Extract the [X, Y] coordinate from the center of the cell holding the provided text.  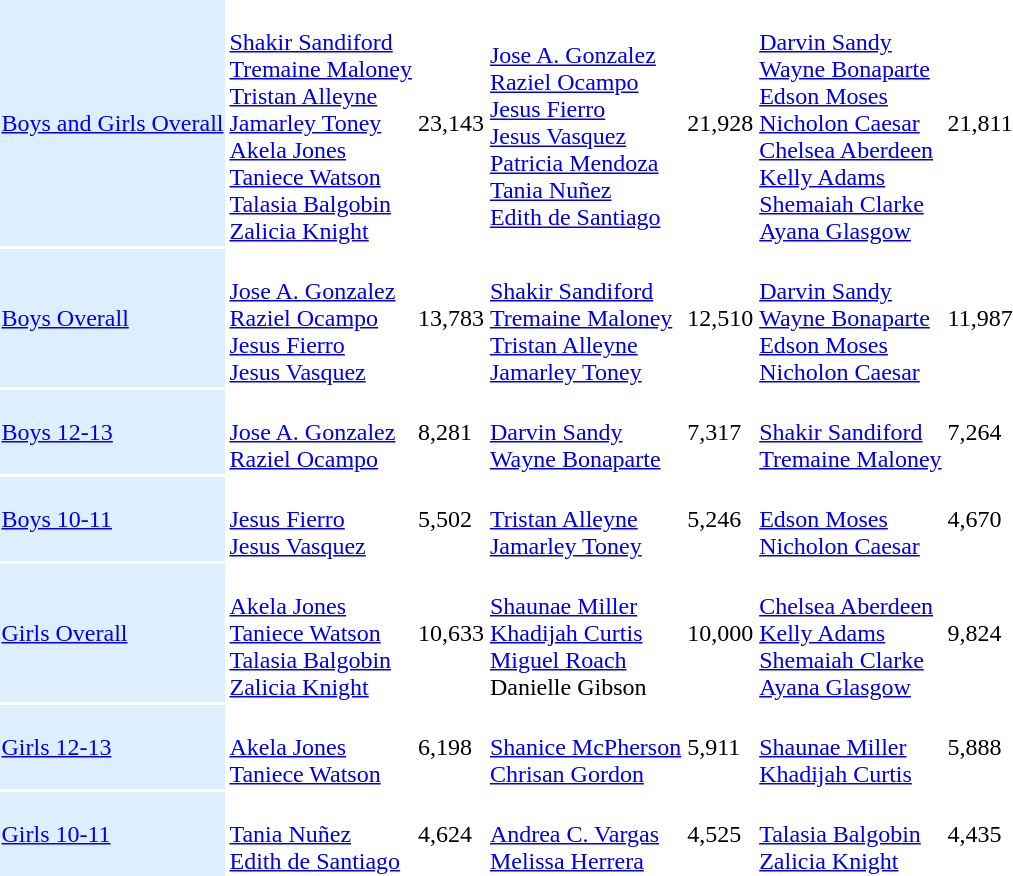
Boys 10-11 [112, 519]
Shanice McPherson Chrisan Gordon [585, 747]
Akela Jones Taniece Watson [320, 747]
13,783 [450, 318]
Andrea C. Vargas Melissa Herrera [585, 834]
5,911 [720, 747]
Darvin Sandy Wayne Bonaparte [585, 432]
Shakir Sandiford Tremaine Maloney [850, 432]
23,143 [450, 123]
Edson Moses Nicholon Caesar [850, 519]
Boys 12-13 [112, 432]
Jesus Fierro Jesus Vasquez [320, 519]
10,000 [720, 633]
Boys and Girls Overall [112, 123]
Girls 12-13 [112, 747]
Jose A. Gonzalez Raziel Ocampo Jesus Fierro Jesus Vasquez [320, 318]
Akela Jones Taniece Watson Talasia Balgobin Zalicia Knight [320, 633]
Shaunae Miller Khadijah Curtis Miguel Roach Danielle Gibson [585, 633]
Chelsea Aberdeen Kelly Adams Shemaiah Clarke Ayana Glasgow [850, 633]
4,525 [720, 834]
4,624 [450, 834]
8,281 [450, 432]
Girls 10-11 [112, 834]
Jose A. Gonzalez Raziel Ocampo [320, 432]
7,317 [720, 432]
Shakir Sandiford Tremaine Maloney Tristan Alleyne Jamarley Toney Akela Jones Taniece Watson Talasia Balgobin Zalicia Knight [320, 123]
Darvin Sandy Wayne Bonaparte Edson Moses Nicholon Caesar Chelsea Aberdeen Kelly Adams Shemaiah Clarke Ayana Glasgow [850, 123]
Shaunae Miller Khadijah Curtis [850, 747]
Shakir Sandiford Tremaine Maloney Tristan Alleyne Jamarley Toney [585, 318]
12,510 [720, 318]
21,928 [720, 123]
5,502 [450, 519]
Talasia Balgobin Zalicia Knight [850, 834]
6,198 [450, 747]
Girls Overall [112, 633]
Tania Nuñez Edith de Santiago [320, 834]
Darvin Sandy Wayne Bonaparte Edson Moses Nicholon Caesar [850, 318]
10,633 [450, 633]
Tristan Alleyne Jamarley Toney [585, 519]
Boys Overall [112, 318]
5,246 [720, 519]
Jose A. Gonzalez Raziel Ocampo Jesus Fierro Jesus VasquezPatricia Mendoza Tania Nuñez Edith de Santiago [585, 123]
